Determine the (X, Y) coordinate at the center of the cell enclosing the given text.  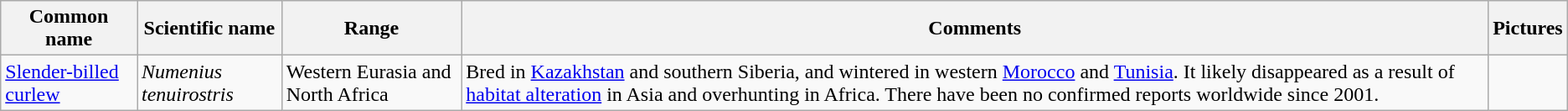
Slender-billed curlew (69, 82)
Pictures (1528, 29)
Numenius tenuirostris (209, 82)
Comments (975, 29)
Range (371, 29)
Western Eurasia and North Africa (371, 82)
Common name (69, 29)
Scientific name (209, 29)
